Identify which cell holds the provided text, then report its (X, Y) central coordinate. 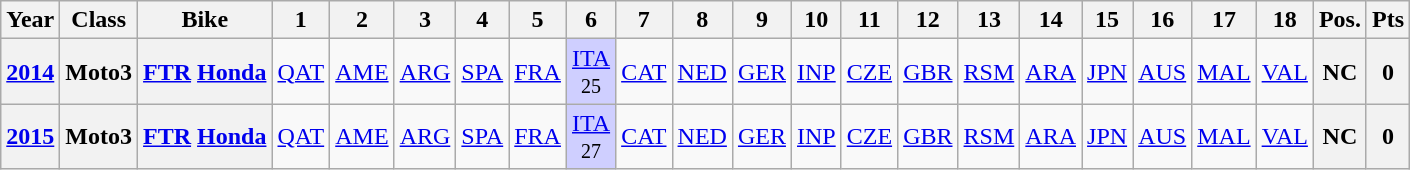
15 (1108, 20)
11 (869, 20)
Bike (205, 20)
2 (362, 20)
2014 (30, 72)
2015 (30, 136)
Pos. (1340, 20)
17 (1224, 20)
8 (702, 20)
3 (425, 20)
16 (1162, 20)
ITA27 (590, 136)
13 (989, 20)
14 (1051, 20)
4 (482, 20)
5 (538, 20)
Year (30, 20)
18 (1284, 20)
Pts (1388, 20)
ITA25 (590, 72)
9 (762, 20)
Class (99, 20)
6 (590, 20)
12 (928, 20)
10 (816, 20)
7 (644, 20)
1 (301, 20)
